Output the [x, y] coordinate of the center of the cell containing the given text.  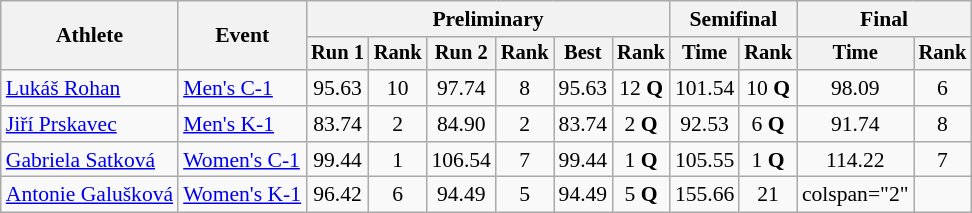
106.54 [460, 160]
Men's C-1 [242, 88]
Women's K-1 [242, 195]
5 Q [641, 195]
Semifinal [734, 19]
Antonie Galušková [90, 195]
Jiří Prskavec [90, 124]
Run 2 [460, 54]
Event [242, 36]
Lukáš Rohan [90, 88]
155.66 [704, 195]
2 Q [641, 124]
12 Q [641, 88]
Run 1 [338, 54]
10 [398, 88]
114.22 [856, 160]
84.90 [460, 124]
21 [768, 195]
Final [884, 19]
92.53 [704, 124]
Gabriela Satková [90, 160]
Men's K-1 [242, 124]
97.74 [460, 88]
98.09 [856, 88]
Preliminary [488, 19]
Athlete [90, 36]
96.42 [338, 195]
10 Q [768, 88]
105.55 [704, 160]
Best [584, 54]
91.74 [856, 124]
5 [525, 195]
Women's C-1 [242, 160]
colspan="2" [856, 195]
1 [398, 160]
101.54 [704, 88]
6 Q [768, 124]
